Identify which cell holds the provided text, then report its (X, Y) central coordinate. 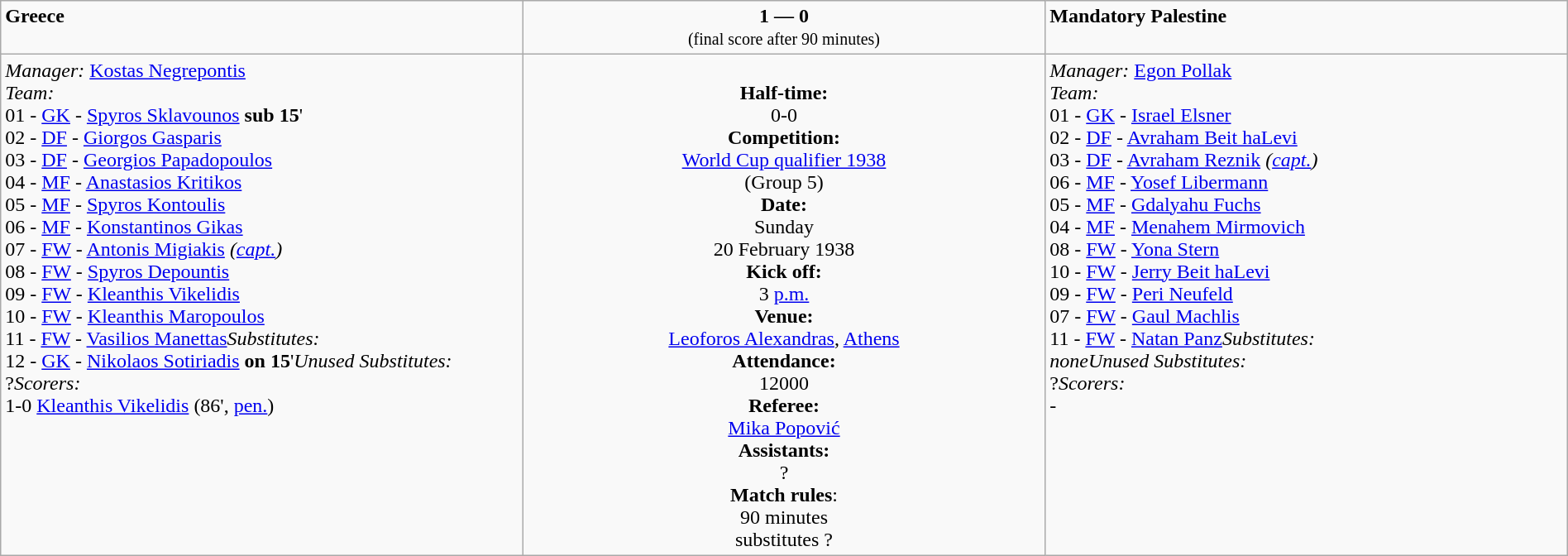
1 — 0(final score after 90 minutes) (784, 28)
Mandatory Palestine (1307, 28)
Greece (262, 28)
